Detect which cell encompasses the target text, then output its [X, Y] center coordinate. 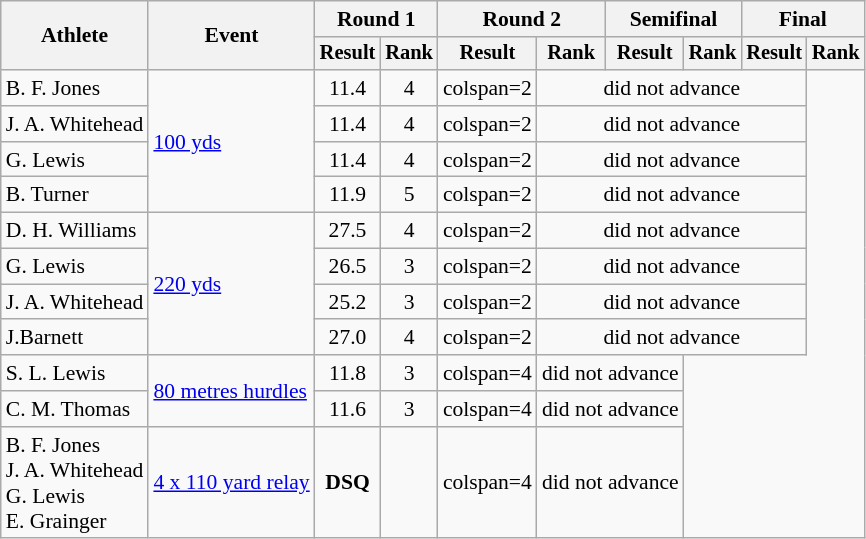
11.9 [348, 195]
J.Barnett [75, 338]
B. Turner [75, 195]
Final [802, 19]
C. M. Thomas [75, 409]
11.8 [348, 373]
S. L. Lewis [75, 373]
4 x 110 yard relay [231, 483]
5 [409, 195]
27.0 [348, 338]
B. F. JonesJ. A. WhiteheadG. LewisE. Grainger [75, 483]
220 yds [231, 284]
11.6 [348, 409]
27.5 [348, 231]
100 yds [231, 141]
D. H. Williams [75, 231]
25.2 [348, 302]
80 metres hurdles [231, 390]
DSQ [348, 483]
B. F. Jones [75, 88]
Athlete [75, 36]
Semifinal [674, 19]
Round 2 [522, 19]
Event [231, 36]
Round 1 [376, 19]
26.5 [348, 267]
